Detect which cell encompasses the target text, then output its (x, y) center coordinate. 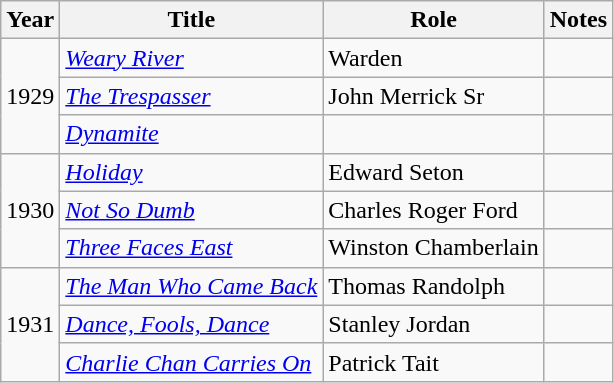
Dance, Fools, Dance (192, 324)
1929 (30, 96)
Notes (578, 20)
1930 (30, 210)
John Merrick Sr (434, 96)
1931 (30, 324)
Three Faces East (192, 248)
Year (30, 20)
Dynamite (192, 134)
Weary River (192, 58)
Holiday (192, 172)
Stanley Jordan (434, 324)
Edward Seton (434, 172)
Charlie Chan Carries On (192, 362)
Title (192, 20)
Not So Dumb (192, 210)
Charles Roger Ford (434, 210)
Warden (434, 58)
Patrick Tait (434, 362)
The Man Who Came Back (192, 286)
Role (434, 20)
Winston Chamberlain (434, 248)
The Trespasser (192, 96)
Thomas Randolph (434, 286)
